Identify which cell holds the provided text, then report its (x, y) central coordinate. 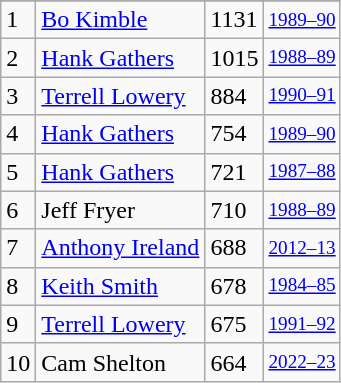
710 (234, 210)
1984–85 (302, 286)
2022–23 (302, 362)
5 (18, 172)
1 (18, 20)
3 (18, 96)
1991–92 (302, 324)
8 (18, 286)
2 (18, 58)
6 (18, 210)
10 (18, 362)
4 (18, 134)
Keith Smith (120, 286)
Jeff Fryer (120, 210)
688 (234, 248)
664 (234, 362)
Cam Shelton (120, 362)
1015 (234, 58)
7 (18, 248)
678 (234, 286)
884 (234, 96)
754 (234, 134)
1131 (234, 20)
Bo Kimble (120, 20)
721 (234, 172)
Anthony Ireland (120, 248)
1987–88 (302, 172)
1990–91 (302, 96)
2012–13 (302, 248)
675 (234, 324)
9 (18, 324)
